For the text-containing cell, return its midpoint in [x, y] coordinate format. 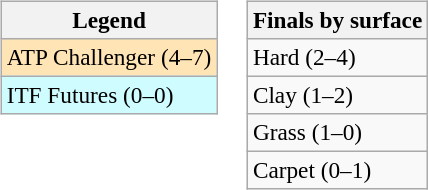
ATP Challenger (4–7) [108, 57]
Legend [108, 20]
Hard (2–4) [337, 57]
Finals by surface [337, 20]
Clay (1–2) [337, 95]
Grass (1–0) [337, 133]
ITF Futures (0–0) [108, 95]
Carpet (0–1) [337, 171]
